Return the (X, Y) coordinate for the center point of the cell that contains the specified text.  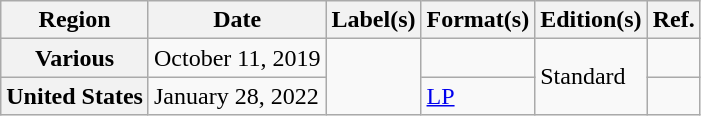
LP (478, 96)
Standard (591, 77)
Label(s) (374, 20)
Format(s) (478, 20)
January 28, 2022 (236, 96)
Edition(s) (591, 20)
Date (236, 20)
Various (75, 58)
United States (75, 96)
October 11, 2019 (236, 58)
Ref. (674, 20)
Region (75, 20)
